Determine the (x, y) coordinate at the center of the cell enclosing the given text.  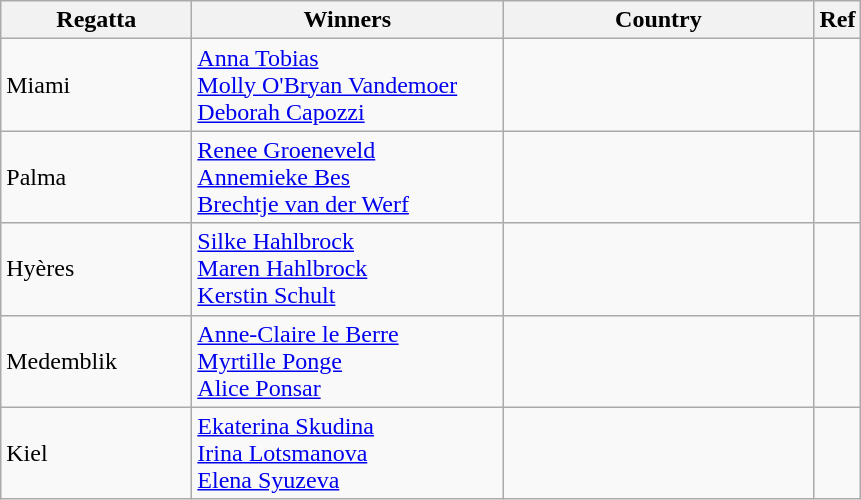
Hyères (96, 269)
Anne-Claire le BerreMyrtille PongeAlice Ponsar (348, 361)
Ekaterina SkudinaIrina LotsmanovaElena Syuzeva (348, 453)
Country (658, 20)
Medemblik (96, 361)
Silke HahlbrockMaren HahlbrockKerstin Schult (348, 269)
Ref (838, 20)
Regatta (96, 20)
Anna TobiasMolly O'Bryan VandemoerDeborah Capozzi (348, 85)
Palma (96, 177)
Renee GroeneveldAnnemieke BesBrechtje van der Werf (348, 177)
Kiel (96, 453)
Winners (348, 20)
Miami (96, 85)
